For the text-containing cell, return its midpoint in [X, Y] coordinate format. 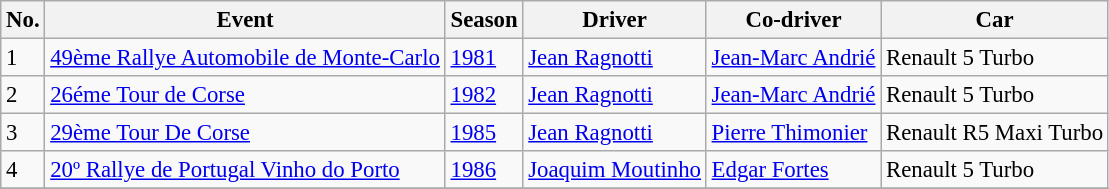
1985 [484, 133]
20º Rallye de Portugal Vinho do Porto [245, 170]
1 [23, 58]
Joaquim Moutinho [614, 170]
Edgar Fortes [793, 170]
1982 [484, 95]
Season [484, 20]
2 [23, 95]
29ème Tour De Corse [245, 133]
Renault R5 Maxi Turbo [995, 133]
26éme Tour de Corse [245, 95]
Co-driver [793, 20]
1981 [484, 58]
3 [23, 133]
Event [245, 20]
49ème Rallye Automobile de Monte-Carlo [245, 58]
Pierre Thimonier [793, 133]
4 [23, 170]
1986 [484, 170]
Car [995, 20]
Driver [614, 20]
No. [23, 20]
